Return the [x, y] coordinate for the center point of the cell that contains the specified text.  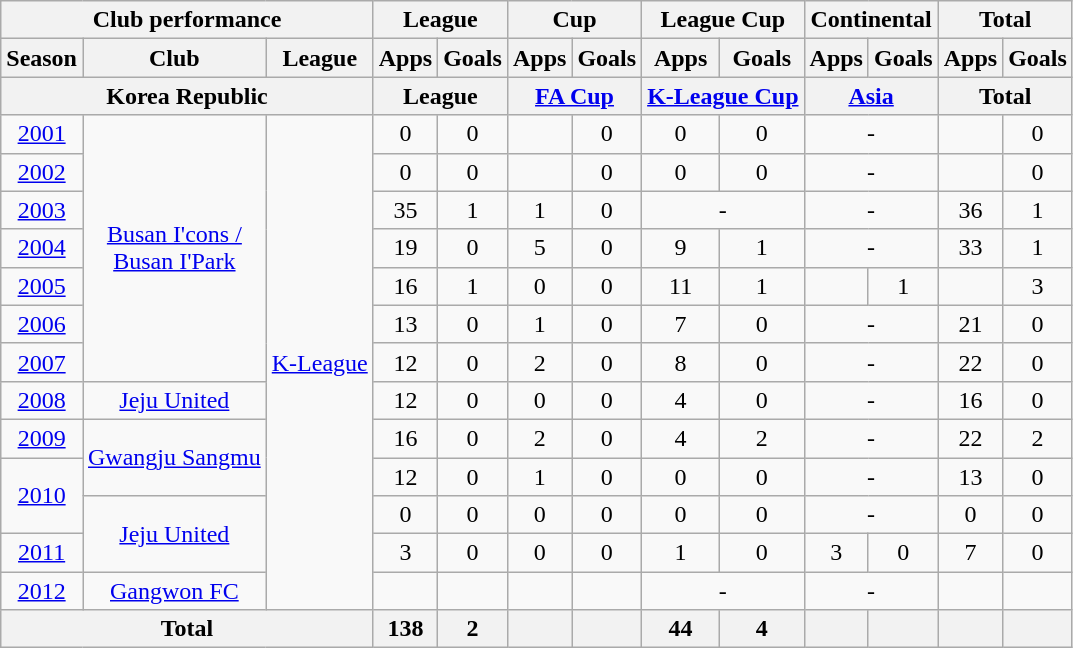
21 [970, 324]
2009 [42, 438]
44 [681, 629]
League Cup [723, 20]
11 [681, 286]
2010 [42, 496]
138 [405, 629]
36 [970, 210]
2004 [42, 248]
2007 [42, 362]
K-League [320, 362]
Korea Republic [187, 96]
2008 [42, 400]
2005 [42, 286]
Club performance [187, 20]
19 [405, 248]
2003 [42, 210]
K-League Cup [723, 96]
2002 [42, 172]
2011 [42, 553]
Continental [871, 20]
Busan I'cons /Busan I'Park [174, 248]
Gwangju Sangmu [174, 457]
Cup [574, 20]
2001 [42, 134]
35 [405, 210]
FA Cup [574, 96]
Season [42, 58]
Asia [871, 96]
9 [681, 248]
Club [174, 58]
8 [681, 362]
5 [539, 248]
Gangwon FC [174, 591]
2012 [42, 591]
2006 [42, 324]
33 [970, 248]
